Return [X, Y] of the center of cell containing provided text 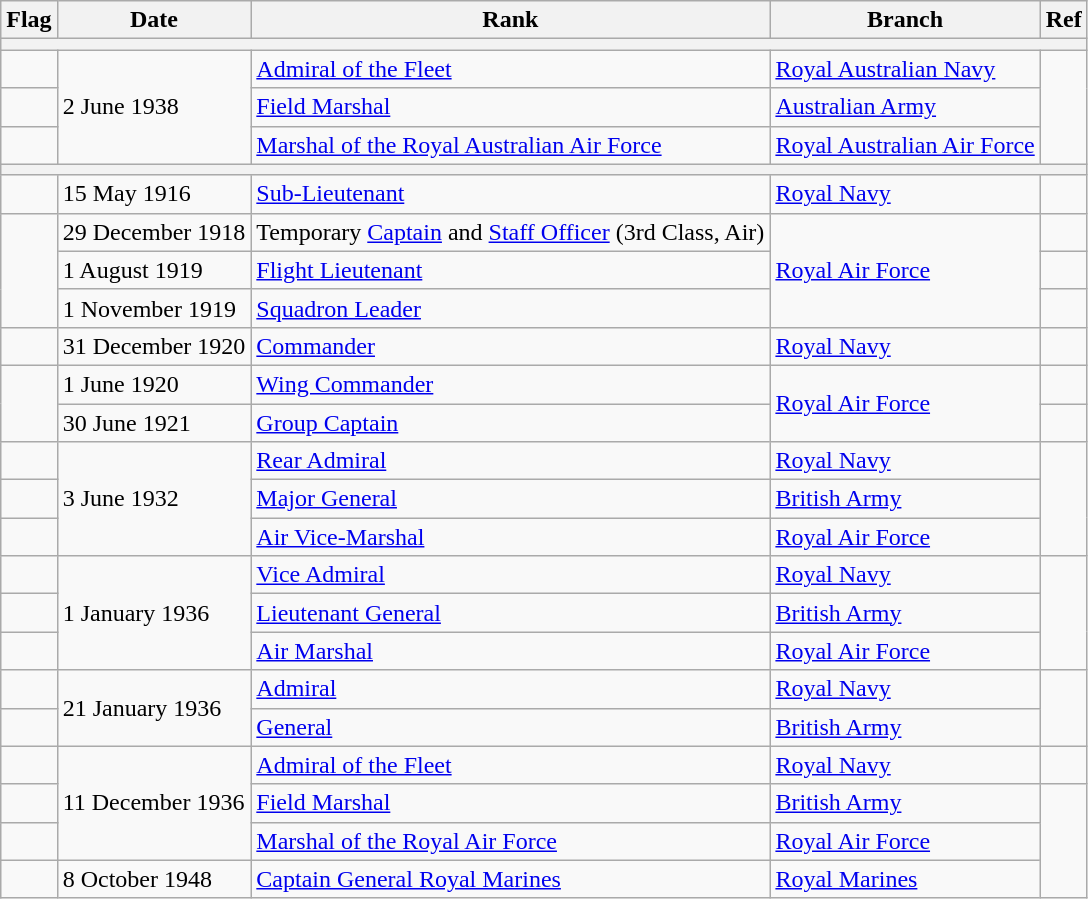
Major General [510, 499]
Lieutenant General [510, 613]
1 June 1920 [154, 384]
11 December 1936 [154, 803]
8 October 1948 [154, 879]
1 November 1919 [154, 308]
Flight Lieutenant [510, 270]
31 December 1920 [154, 346]
Rear Admiral [510, 461]
Date [154, 20]
Royal Australian Navy [905, 69]
1 January 1936 [154, 613]
Branch [905, 20]
Wing Commander [510, 384]
Sub-Lieutenant [510, 194]
1 August 1919 [154, 270]
3 June 1932 [154, 499]
Royal Marines [905, 879]
29 December 1918 [154, 232]
Admiral [510, 689]
Rank [510, 20]
Marshal of the Royal Air Force [510, 841]
Air Vice-Marshal [510, 537]
Marshal of the Royal Australian Air Force [510, 145]
Squadron Leader [510, 308]
Captain General Royal Marines [510, 879]
2 June 1938 [154, 107]
Australian Army [905, 107]
General [510, 727]
Ref [1064, 20]
Temporary Captain and Staff Officer (3rd Class, Air) [510, 232]
Group Captain [510, 423]
Flag [29, 20]
30 June 1921 [154, 423]
Royal Australian Air Force [905, 145]
Air Marshal [510, 651]
Vice Admiral [510, 575]
Commander [510, 346]
21 January 1936 [154, 708]
15 May 1916 [154, 194]
